Detect which cell encompasses the target text, then output its [X, Y] center coordinate. 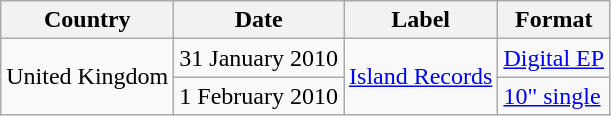
31 January 2010 [259, 58]
Format [554, 20]
Label [421, 20]
Island Records [421, 77]
Date [259, 20]
1 February 2010 [259, 96]
Country [88, 20]
United Kingdom [88, 77]
10" single [554, 96]
Digital EP [554, 58]
